From the cell containing the given text, extract its center point as [x, y] coordinate. 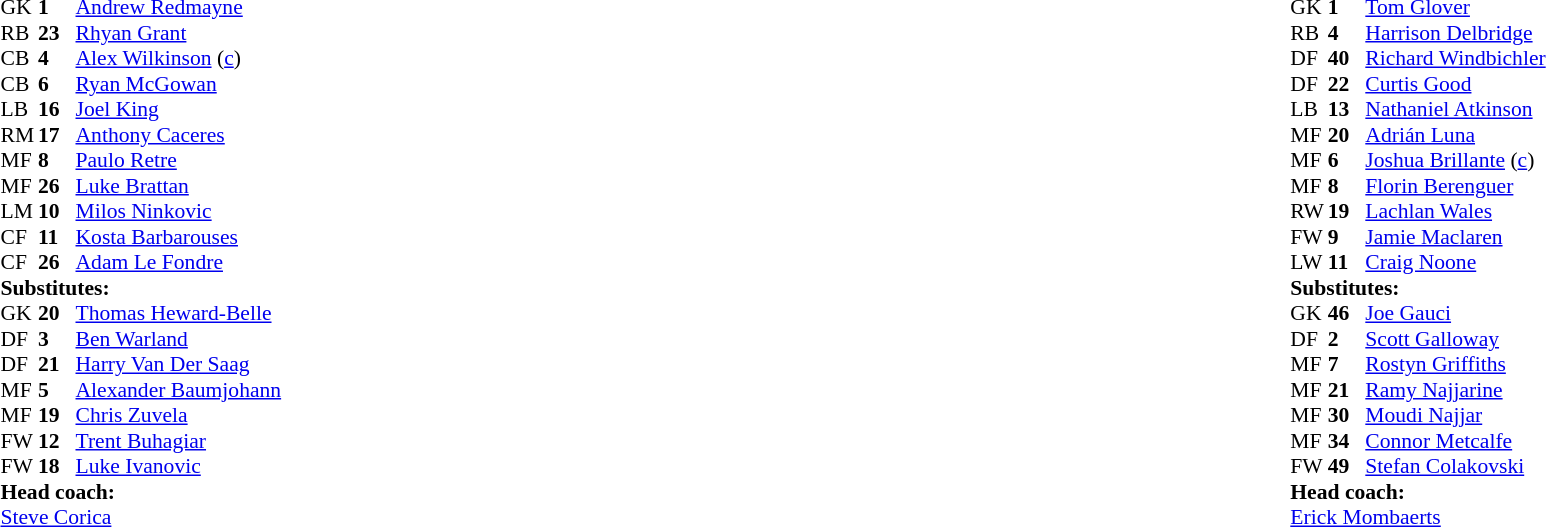
Scott Galloway [1455, 339]
16 [57, 109]
Connor Metcalfe [1455, 441]
17 [57, 135]
3 [57, 339]
Alexander Baumjohann [179, 390]
Lachlan Wales [1455, 211]
9 [1347, 237]
LW [1309, 263]
Richard Windbichler [1455, 59]
Paulo Retre [179, 161]
Rostyn Griffiths [1455, 365]
Craig Noone [1455, 263]
LM [19, 211]
Joel King [179, 109]
Luke Ivanovic [179, 467]
49 [1347, 467]
30 [1347, 415]
46 [1347, 313]
Kosta Barbarouses [179, 237]
34 [1347, 441]
Adrián Luna [1455, 135]
Florin Berenguer [1455, 186]
Thomas Heward-Belle [179, 313]
Rhyan Grant [179, 33]
7 [1347, 365]
Milos Ninkovic [179, 211]
Moudi Najjar [1455, 415]
Alex Wilkinson (c) [179, 59]
Anthony Caceres [179, 135]
23 [57, 33]
12 [57, 441]
18 [57, 467]
Harry Van Der Saag [179, 365]
RW [1309, 211]
Trent Buhagiar [179, 441]
40 [1347, 59]
10 [57, 211]
Harrison Delbridge [1455, 33]
5 [57, 390]
RM [19, 135]
Ramy Najjarine [1455, 390]
13 [1347, 109]
Joe Gauci [1455, 313]
Ben Warland [179, 339]
Curtis Good [1455, 84]
2 [1347, 339]
Luke Brattan [179, 186]
Ryan McGowan [179, 84]
22 [1347, 84]
Stefan Colakovski [1455, 467]
Chris Zuvela [179, 415]
Nathaniel Atkinson [1455, 109]
Jamie Maclaren [1455, 237]
Joshua Brillante (c) [1455, 161]
Adam Le Fondre [179, 263]
